Scan for the cell matching the given text and deliver its (x, y) coordinate at center. 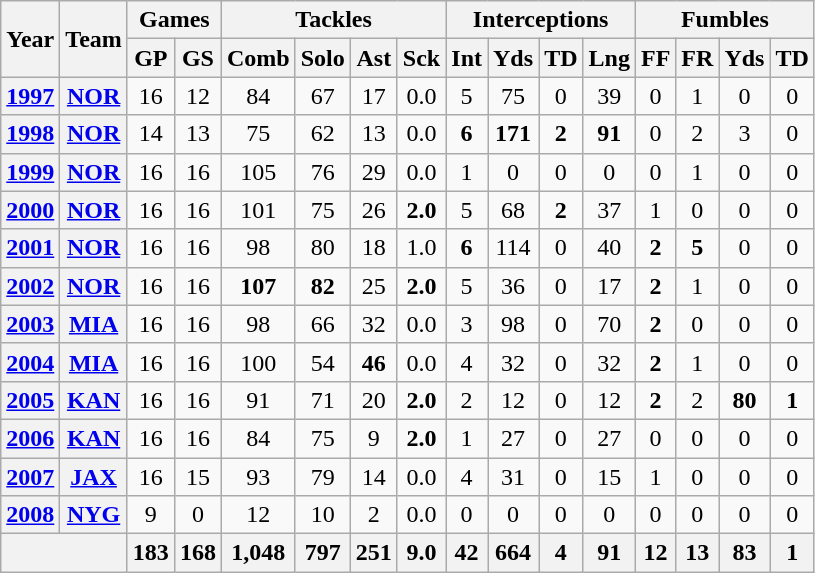
Team (94, 39)
114 (514, 248)
Solo (322, 58)
93 (258, 477)
101 (258, 210)
36 (514, 286)
2000 (30, 210)
171 (514, 134)
2003 (30, 324)
2006 (30, 438)
1,048 (258, 553)
1997 (30, 96)
664 (514, 553)
Ast (374, 58)
2002 (30, 286)
39 (609, 96)
62 (322, 134)
82 (322, 286)
Tackles (333, 20)
Games (174, 20)
1.0 (421, 248)
40 (609, 248)
25 (374, 286)
FF (655, 58)
2004 (30, 362)
1999 (30, 172)
GP (150, 58)
FR (698, 58)
105 (258, 172)
2001 (30, 248)
54 (322, 362)
100 (258, 362)
Sck (421, 58)
76 (322, 172)
9.0 (421, 553)
251 (374, 553)
46 (374, 362)
79 (322, 477)
JAX (94, 477)
18 (374, 248)
Fumbles (724, 20)
Interceptions (541, 20)
10 (322, 515)
68 (514, 210)
2005 (30, 400)
67 (322, 96)
71 (322, 400)
83 (744, 553)
31 (514, 477)
183 (150, 553)
168 (198, 553)
Lng (609, 58)
37 (609, 210)
1998 (30, 134)
26 (374, 210)
NYG (94, 515)
Int (467, 58)
2008 (30, 515)
29 (374, 172)
797 (322, 553)
2007 (30, 477)
20 (374, 400)
Comb (258, 58)
Year (30, 39)
107 (258, 286)
42 (467, 553)
GS (198, 58)
70 (609, 324)
66 (322, 324)
